Output the [x, y] coordinate of the center of the cell containing the given text.  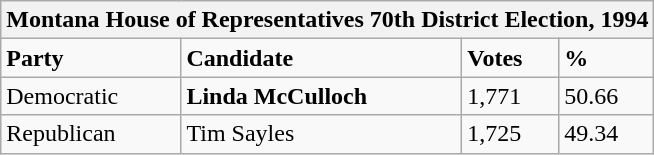
Montana House of Representatives 70th District Election, 1994 [328, 20]
50.66 [606, 96]
Democratic [91, 96]
Votes [510, 58]
1,725 [510, 134]
Candidate [322, 58]
1,771 [510, 96]
49.34 [606, 134]
Party [91, 58]
% [606, 58]
Linda McCulloch [322, 96]
Tim Sayles [322, 134]
Republican [91, 134]
